From the cell containing the given text, extract its center point as [X, Y] coordinate. 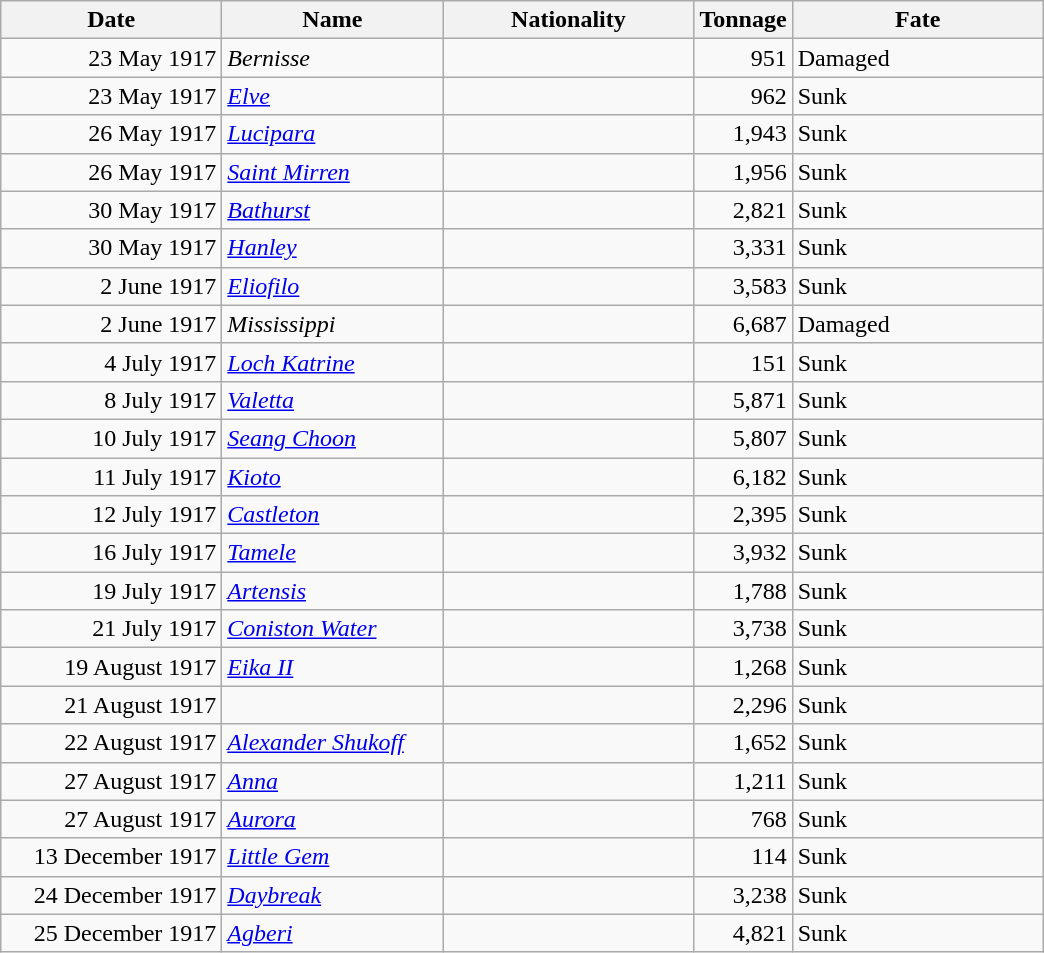
Name [332, 20]
2,296 [743, 705]
13 December 1917 [112, 857]
962 [743, 96]
3,932 [743, 553]
4 July 1917 [112, 362]
1,652 [743, 743]
24 December 1917 [112, 895]
Nationality [568, 20]
1,943 [743, 134]
768 [743, 819]
1,268 [743, 667]
Valetta [332, 400]
6,687 [743, 324]
2,395 [743, 515]
Bernisse [332, 58]
Daybreak [332, 895]
Hanley [332, 248]
Eliofilo [332, 286]
3,331 [743, 248]
Agberi [332, 933]
21 July 1917 [112, 629]
22 August 1917 [112, 743]
Date [112, 20]
Anna [332, 781]
2,821 [743, 210]
19 August 1917 [112, 667]
Coniston Water [332, 629]
151 [743, 362]
1,956 [743, 172]
12 July 1917 [112, 515]
11 July 1917 [112, 477]
951 [743, 58]
Castleton [332, 515]
6,182 [743, 477]
Seang Choon [332, 438]
Bathurst [332, 210]
Kioto [332, 477]
Artensis [332, 591]
16 July 1917 [112, 553]
10 July 1917 [112, 438]
Aurora [332, 819]
Little Gem [332, 857]
5,807 [743, 438]
19 July 1917 [112, 591]
5,871 [743, 400]
3,583 [743, 286]
25 December 1917 [112, 933]
21 August 1917 [112, 705]
4,821 [743, 933]
Fate [918, 20]
Loch Katrine [332, 362]
Alexander Shukoff [332, 743]
Elve [332, 96]
114 [743, 857]
Lucipara [332, 134]
Mississippi [332, 324]
1,788 [743, 591]
1,211 [743, 781]
Tamele [332, 553]
Saint Mirren [332, 172]
Eika II [332, 667]
8 July 1917 [112, 400]
3,238 [743, 895]
Tonnage [743, 20]
3,738 [743, 629]
